Capture the cell that displays the provided text and extract its [x, y] central coordinate. 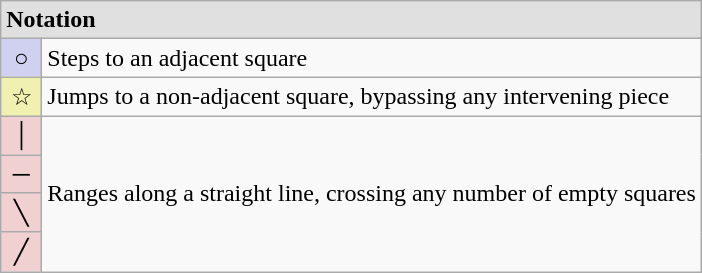
Ranges along a straight line, crossing any number of empty squares [372, 194]
╱ [22, 252]
○ [22, 58]
│ [22, 135]
Jumps to a non-adjacent square, bypassing any intervening piece [372, 97]
Steps to an adjacent square [372, 58]
Notation [352, 20]
☆ [22, 97]
─ [22, 173]
╲ [22, 213]
